Detect which cell encompasses the target text, then output its [X, Y] center coordinate. 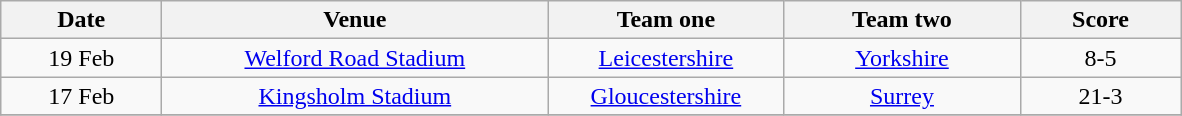
Welford Road Stadium [355, 58]
Yorkshire [902, 58]
Team two [902, 20]
21-3 [1100, 96]
Kingsholm Stadium [355, 96]
Surrey [902, 96]
8-5 [1100, 58]
Venue [355, 20]
19 Feb [82, 58]
Leicestershire [666, 58]
Gloucestershire [666, 96]
17 Feb [82, 96]
Date [82, 20]
Score [1100, 20]
Team one [666, 20]
